For the text-containing cell, return its midpoint in [x, y] coordinate format. 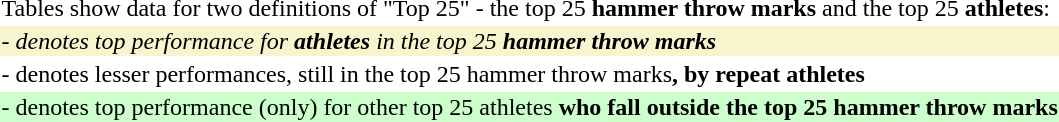
- denotes top performance (only) for other top 25 athletes who fall outside the top 25 hammer throw marks [530, 107]
- denotes top performance for athletes in the top 25 hammer throw marks [530, 41]
- denotes lesser performances, still in the top 25 hammer throw marks, by repeat athletes [530, 74]
